For the text-containing cell, return its midpoint in [x, y] coordinate format. 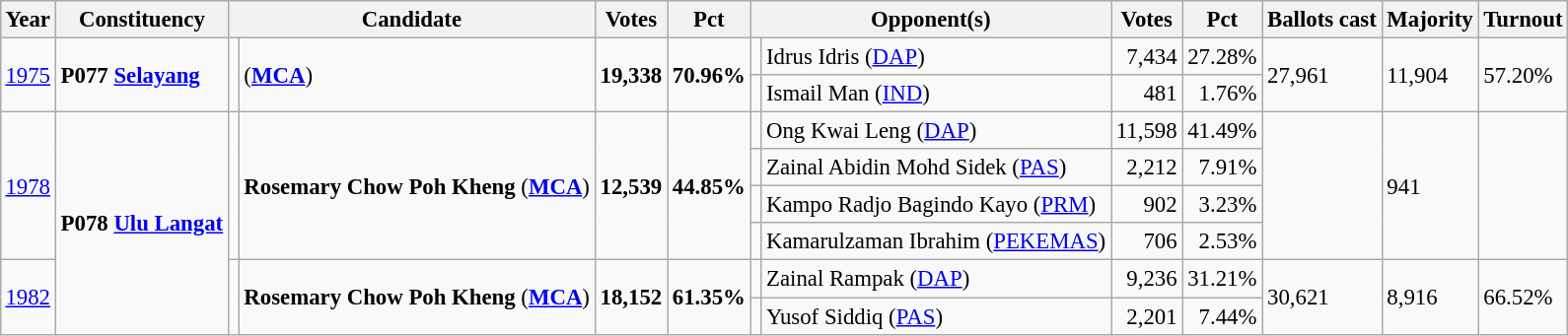
9,236 [1146, 279]
706 [1146, 241]
Kampo Radjo Bagindo Kayo (PRM) [937, 205]
41.49% [1223, 131]
7,434 [1146, 56]
2,212 [1146, 168]
7.91% [1223, 168]
70.96% [708, 75]
Ballots cast [1321, 20]
Zainal Abidin Mohd Sidek (PAS) [937, 168]
31.21% [1223, 279]
57.20% [1523, 75]
481 [1146, 94]
61.35% [708, 298]
2.53% [1223, 241]
8,916 [1430, 298]
P078 Ulu Langat [142, 224]
18,152 [631, 298]
Yusof Siddiq (PAS) [937, 316]
27.28% [1223, 56]
19,338 [631, 75]
Opponent(s) [931, 20]
66.52% [1523, 298]
44.85% [708, 186]
(MCA) [416, 75]
1975 [28, 75]
P077 Selayang [142, 75]
1.76% [1223, 94]
Turnout [1523, 20]
Constituency [142, 20]
902 [1146, 205]
Year [28, 20]
11,904 [1430, 75]
3.23% [1223, 205]
941 [1430, 186]
30,621 [1321, 298]
Majority [1430, 20]
11,598 [1146, 131]
Ong Kwai Leng (DAP) [937, 131]
27,961 [1321, 75]
Idrus Idris (DAP) [937, 56]
1982 [28, 298]
2,201 [1146, 316]
12,539 [631, 186]
1978 [28, 186]
Zainal Rampak (DAP) [937, 279]
7.44% [1223, 316]
Candidate [411, 20]
Kamarulzaman Ibrahim (PEKEMAS) [937, 241]
Ismail Man (IND) [937, 94]
